Scan for the cell matching the given text and deliver its (x, y) coordinate at center. 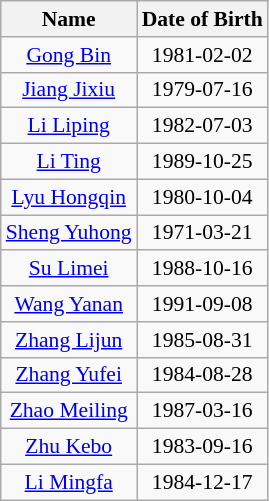
Name (69, 19)
Su Limei (69, 269)
1979-07-16 (202, 90)
Wang Yanan (69, 304)
1988-10-16 (202, 269)
Jiang Jixiu (69, 90)
1987-03-16 (202, 411)
1984-12-17 (202, 482)
Zhao Meiling (69, 411)
Lyu Hongqin (69, 197)
1989-10-25 (202, 162)
1982-07-03 (202, 126)
1971-03-21 (202, 233)
1985-08-31 (202, 340)
Gong Bin (69, 55)
1991-09-08 (202, 304)
Li Mingfa (69, 482)
Li Ting (69, 162)
Zhang Yufei (69, 375)
1980-10-04 (202, 197)
Sheng Yuhong (69, 233)
Zhu Kebo (69, 447)
1983-09-16 (202, 447)
Date of Birth (202, 19)
1981-02-02 (202, 55)
Li Liping (69, 126)
1984-08-28 (202, 375)
Zhang Lijun (69, 340)
